Return (x, y) of the center of cell containing provided text 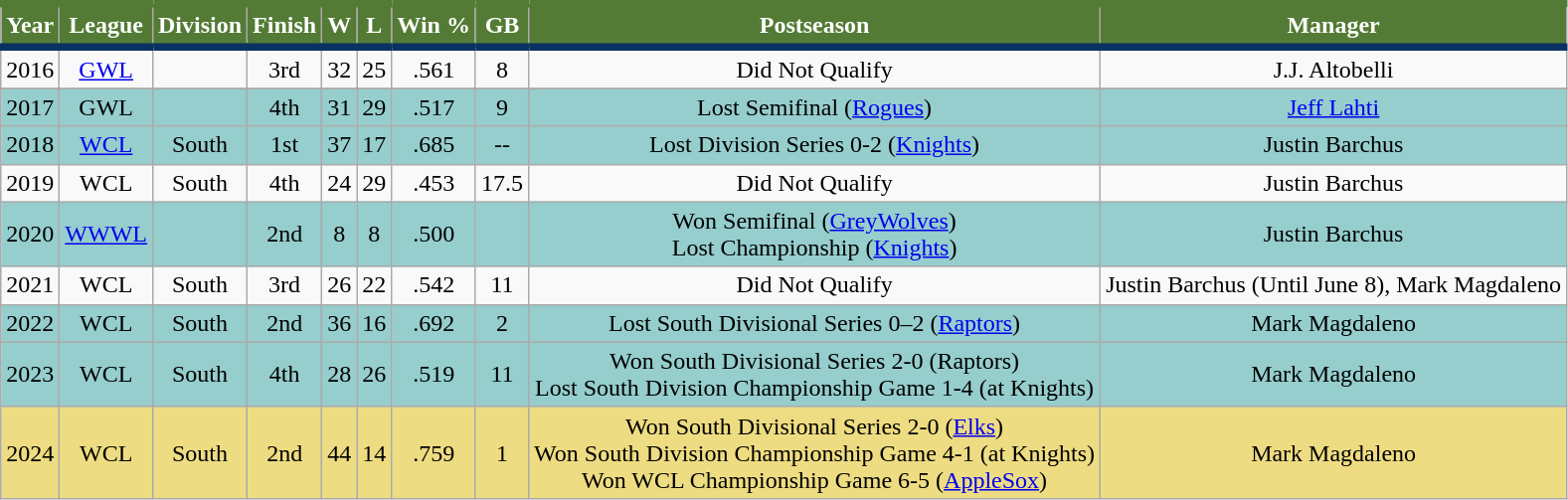
.685 (434, 145)
Win % (434, 26)
28 (340, 374)
Lost South Divisional Series 0–2 (Raptors) (815, 323)
9 (501, 107)
Won Semifinal (GreyWolves) Lost Championship (Knights) (815, 235)
Won South Divisional Series 2-0 (Raptors) Lost South Division Championship Game 1-4 (at Knights) (815, 374)
.759 (434, 452)
.517 (434, 107)
.453 (434, 183)
32 (340, 68)
14 (374, 452)
1 (501, 452)
Justin Barchus (Until June 8), Mark Magdaleno (1334, 285)
.542 (434, 285)
2 (501, 323)
Year (30, 26)
Postseason (815, 26)
2022 (30, 323)
Lost Division Series 0-2 (Knights) (815, 145)
.500 (434, 235)
Jeff Lahti (1334, 107)
L (374, 26)
2019 (30, 183)
17 (374, 145)
Division (199, 26)
37 (340, 145)
Lost Semifinal (Rogues) (815, 107)
36 (340, 323)
W (340, 26)
Manager (1334, 26)
Won South Divisional Series 2-0 (Elks) Won South Division Championship Game 4-1 (at Knights) Won WCL Championship Game 6-5 (AppleSox) (815, 452)
2021 (30, 285)
.561 (434, 68)
J.J. Altobelli (1334, 68)
2018 (30, 145)
22 (374, 285)
2023 (30, 374)
.519 (434, 374)
31 (340, 107)
2017 (30, 107)
2024 (30, 452)
Finish (284, 26)
2016 (30, 68)
WWWL (106, 235)
25 (374, 68)
.692 (434, 323)
GB (501, 26)
League (106, 26)
-- (501, 145)
17.5 (501, 183)
16 (374, 323)
24 (340, 183)
2020 (30, 235)
44 (340, 452)
1st (284, 145)
